For the text-containing cell, return its midpoint in [x, y] coordinate format. 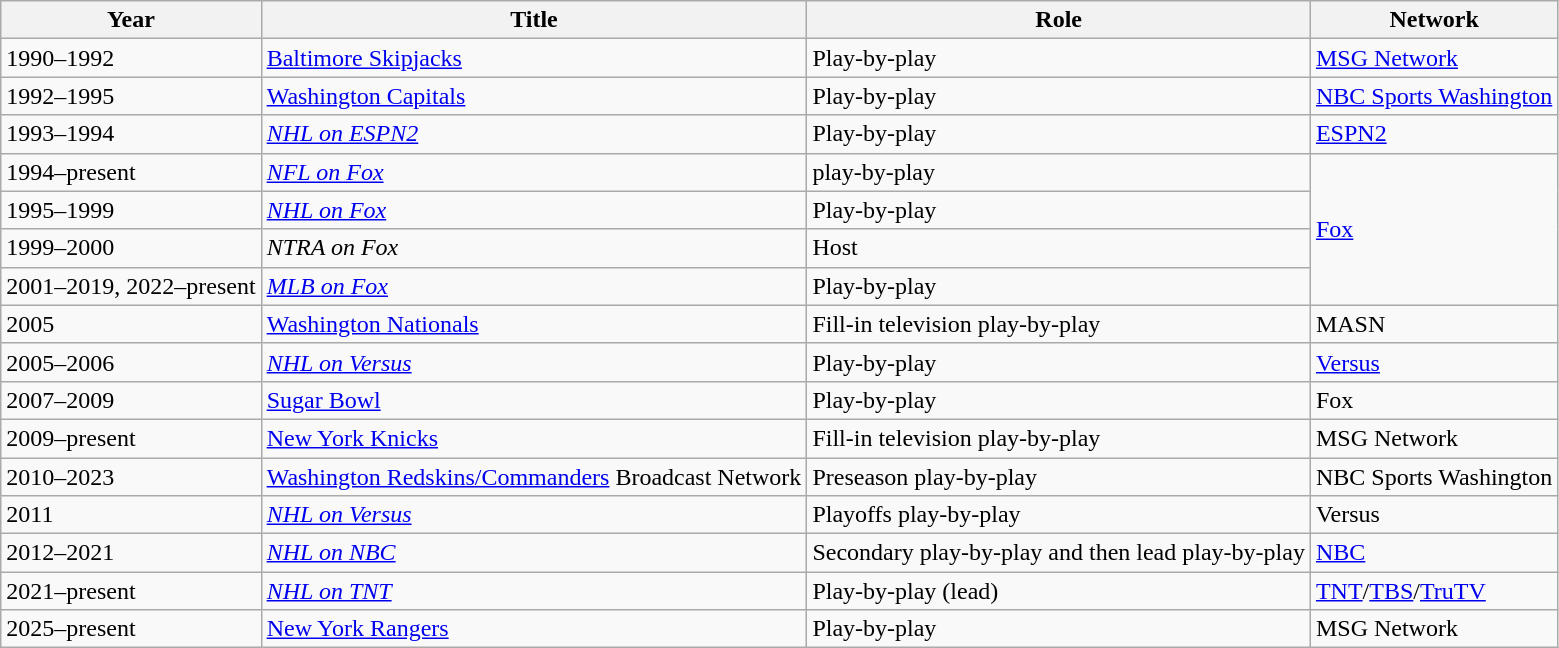
2012–2021 [131, 553]
Secondary play-by-play and then lead play-by-play [1059, 553]
1994–present [131, 172]
NFL on Fox [534, 172]
Playoffs play-by-play [1059, 515]
MASN [1434, 324]
2011 [131, 515]
1999–2000 [131, 248]
New York Knicks [534, 438]
Play-by-play (lead) [1059, 591]
NHL on ESPN2 [534, 134]
NBC [1434, 553]
play-by-play [1059, 172]
2007–2009 [131, 400]
1995–1999 [131, 210]
Year [131, 20]
1992–1995 [131, 96]
NHL on Fox [534, 210]
2009–present [131, 438]
2005–2006 [131, 362]
Preseason play-by-play [1059, 477]
NHL on TNT [534, 591]
Network [1434, 20]
NTRA on Fox [534, 248]
Sugar Bowl [534, 400]
2025–present [131, 629]
1993–1994 [131, 134]
2005 [131, 324]
Washington Capitals [534, 96]
Title [534, 20]
TNT/TBS/TruTV [1434, 591]
Washington Redskins/Commanders Broadcast Network [534, 477]
Host [1059, 248]
ESPN2 [1434, 134]
1990–1992 [131, 58]
Role [1059, 20]
2021–present [131, 591]
Washington Nationals [534, 324]
NHL on NBC [534, 553]
MLB on Fox [534, 286]
Baltimore Skipjacks [534, 58]
New York Rangers [534, 629]
2010–2023 [131, 477]
2001–2019, 2022–present [131, 286]
